Provide the (x, y) coordinate of the cell's center where the given text is located.  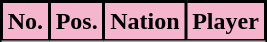
Nation (145, 22)
Pos. (76, 22)
Player (226, 22)
No. (26, 22)
